Identify which cell holds the provided text, then report its [X, Y] central coordinate. 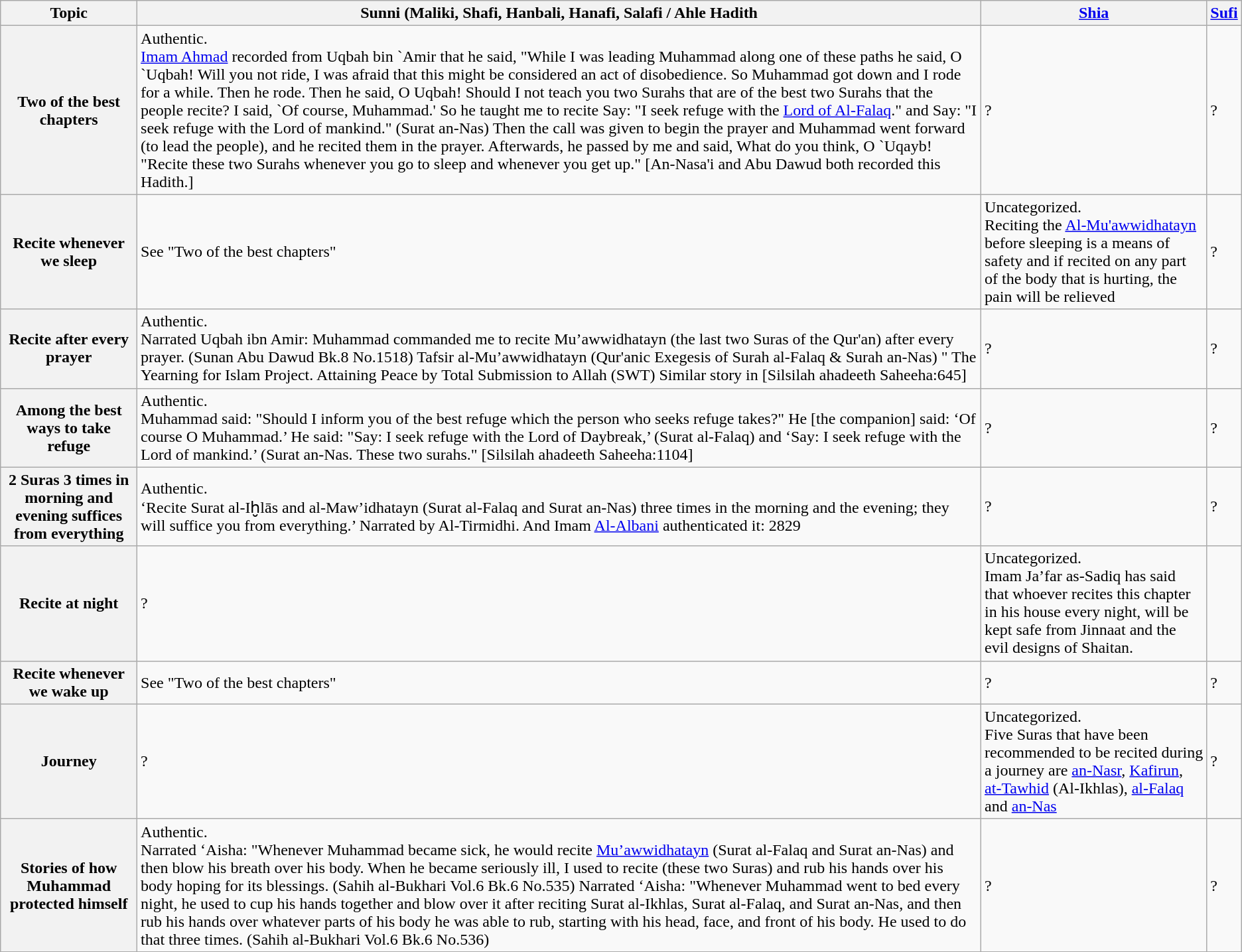
Recite at night [69, 604]
Topic [69, 13]
Among the best ways to take refuge [69, 427]
Shia [1094, 13]
Two of the best chapters [69, 110]
Recite whenever we sleep [69, 252]
Recite after every prayer [69, 349]
Journey [69, 762]
Recite whenever we wake up [69, 682]
Stories of how Muhammad protected himself [69, 885]
2 Suras 3 times in morning and evening suffices from everything [69, 507]
Sufi [1224, 13]
Sunni (Maliki, Shafi, Hanbali, Hanafi, Salafi / Ahle Hadith [559, 13]
Uncategorized.Five Suras that have been recommended to be recited during a journey are an-Nasr, Kafirun, at-Tawhid (Al-Ikhlas), al-Falaq and an-Nas [1094, 762]
